Locate the cell with the specified text and output its [x, y] center coordinate. 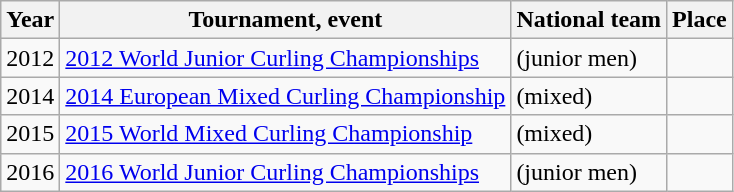
2015 World Mixed Curling Championship [286, 134]
2012 [30, 58]
Place [700, 20]
2014 [30, 96]
Tournament, event [286, 20]
2016 [30, 172]
2015 [30, 134]
Year [30, 20]
2012 World Junior Curling Championships [286, 58]
National team [589, 20]
2016 World Junior Curling Championships [286, 172]
2014 European Mixed Curling Championship [286, 96]
